Provide the [X, Y] coordinate of the cell's center where the given text is located.  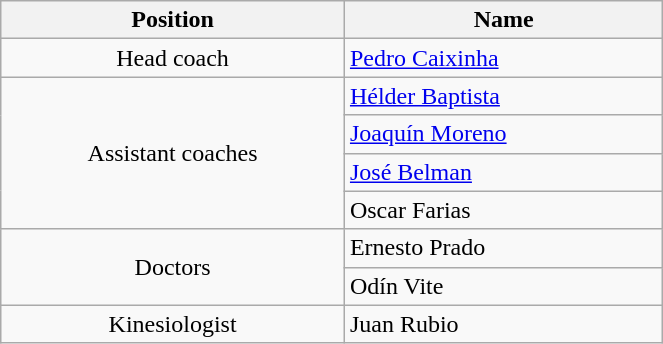
Name [503, 20]
Position [173, 20]
Kinesiologist [173, 324]
Joaquín Moreno [503, 134]
Ernesto Prado [503, 248]
José Belman [503, 172]
Head coach [173, 58]
Juan Rubio [503, 324]
Doctors [173, 267]
Pedro Caixinha [503, 58]
Hélder Baptista [503, 96]
Assistant coaches [173, 153]
Oscar Farias [503, 210]
Odín Vite [503, 286]
